For the text-containing cell, return its midpoint in (x, y) coordinate format. 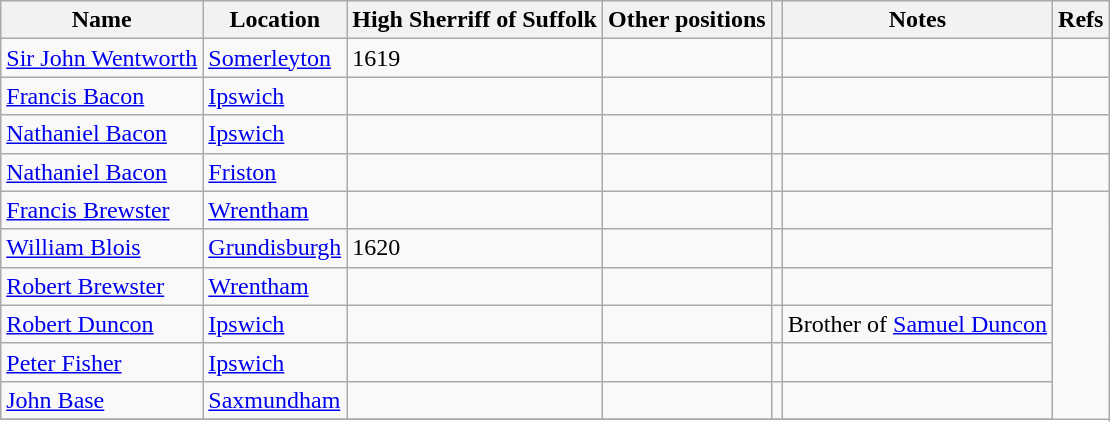
Robert Duncon (102, 324)
Sir John Wentworth (102, 58)
Brother of Samuel Duncon (917, 324)
Other positions (686, 20)
Refs (1081, 20)
Robert Brewster (102, 286)
High Sherriff of Suffolk (475, 20)
Peter Fisher (102, 362)
1620 (475, 248)
William Blois (102, 248)
Grundisburgh (275, 248)
Saxmundham (275, 400)
Francis Brewster (102, 210)
Somerleyton (275, 58)
John Base (102, 400)
Name (102, 20)
Notes (917, 20)
Friston (275, 172)
1619 (475, 58)
Francis Bacon (102, 96)
Location (275, 20)
